Provide the (x, y) coordinate of the cell's center where the given text is located.  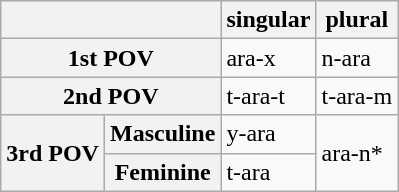
1st POV (111, 58)
Masculine (162, 134)
3rd POV (53, 153)
plural (357, 20)
y-ara (268, 134)
n-ara (357, 58)
ara-x (268, 58)
t-ara (268, 172)
2nd POV (111, 96)
t-ara-t (268, 96)
singular (268, 20)
ara-n* (357, 153)
t-ara-m (357, 96)
Feminine (162, 172)
